Search for the cell housing the specified text and yield its [x, y] center coordinate. 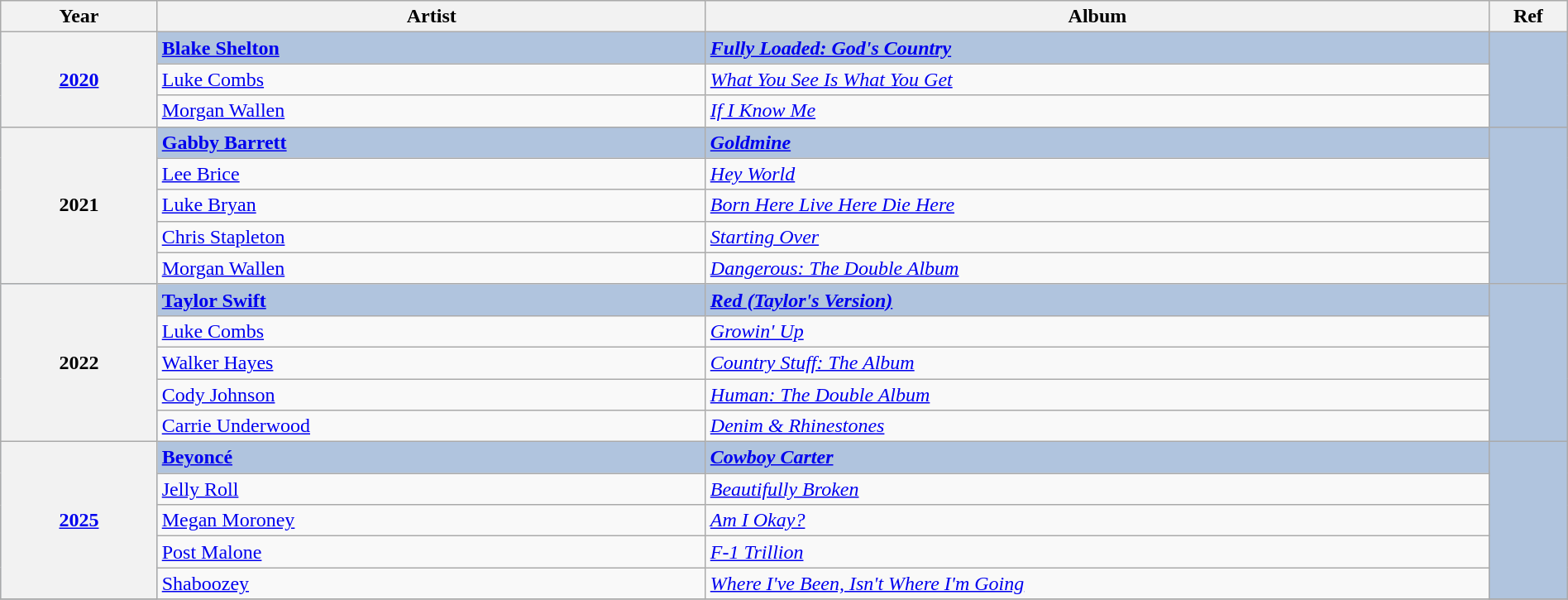
Hey World [1097, 174]
Am I Okay? [1097, 521]
Dangerous: The Double Album [1097, 268]
2021 [79, 205]
Human: The Double Album [1097, 395]
2020 [79, 79]
Jelly Roll [432, 489]
Ref [1528, 17]
Gabby Barrett [432, 142]
Red (Taylor's Version) [1097, 300]
Denim & Rhinestones [1097, 426]
Post Malone [432, 552]
Carrie Underwood [432, 426]
Born Here Live Here Die Here [1097, 205]
Taylor Swift [432, 300]
What You See Is What You Get [1097, 79]
Album [1097, 17]
Blake Shelton [432, 48]
Country Stuff: The Album [1097, 362]
2022 [79, 362]
Megan Moroney [432, 521]
Artist [432, 17]
Fully Loaded: God's Country [1097, 48]
2025 [79, 521]
Walker Hayes [432, 362]
Starting Over [1097, 237]
F-1 Trillion [1097, 552]
If I Know Me [1097, 111]
Where I've Been, Isn't Where I'm Going [1097, 583]
Year [79, 17]
Growin' Up [1097, 331]
Beautifully Broken [1097, 489]
Cody Johnson [432, 395]
Lee Brice [432, 174]
Luke Bryan [432, 205]
Beyoncé [432, 458]
Goldmine [1097, 142]
Shaboozey [432, 583]
Cowboy Carter [1097, 458]
Chris Stapleton [432, 237]
